Detect which cell encompasses the target text, then output its (X, Y) center coordinate. 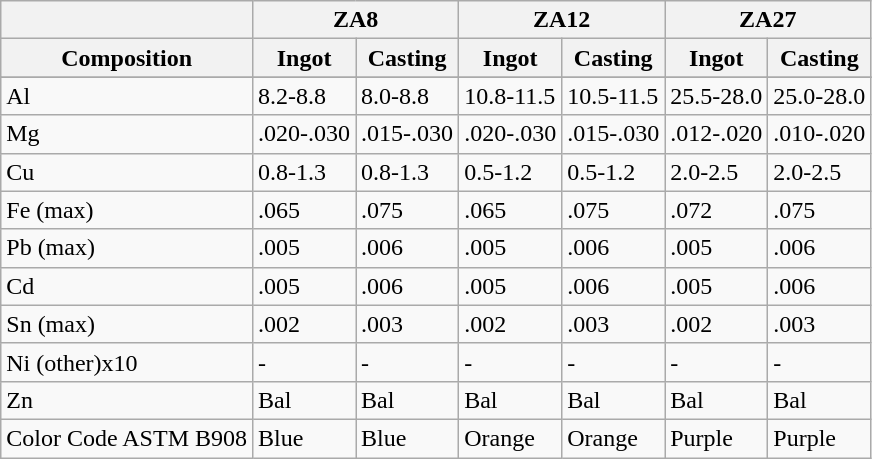
ZA12 (562, 20)
Color Code ASTM B908 (127, 438)
Composition (127, 58)
Al (127, 96)
10.5-11.5 (614, 96)
8.0-8.8 (408, 96)
Fe (max) (127, 210)
Cd (127, 286)
8.2-8.8 (304, 96)
Zn (127, 400)
.072 (716, 210)
Sn (max) (127, 324)
Mg (127, 134)
.012-.020 (716, 134)
ZA8 (356, 20)
25.0-28.0 (820, 96)
Pb (max) (127, 248)
ZA27 (768, 20)
.010-.020 (820, 134)
10.8-11.5 (510, 96)
Cu (127, 172)
Ni (other)x10 (127, 362)
25.5-28.0 (716, 96)
